Find where the given text appears and provide that cell's center as (X, Y) coordinate. 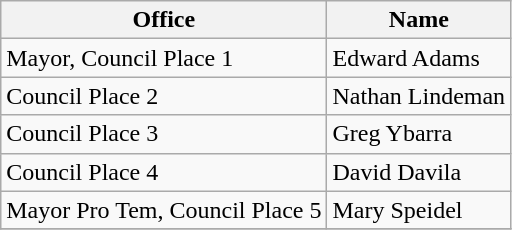
Greg Ybarra (419, 134)
Nathan Lindeman (419, 96)
Name (419, 20)
Mayor Pro Tem, Council Place 5 (164, 210)
Council Place 2 (164, 96)
David Davila (419, 172)
Council Place 4 (164, 172)
Mary Speidel (419, 210)
Office (164, 20)
Mayor, Council Place 1 (164, 58)
Edward Adams (419, 58)
Council Place 3 (164, 134)
